Extract the (x, y) coordinate from the center of the cell holding the provided text.  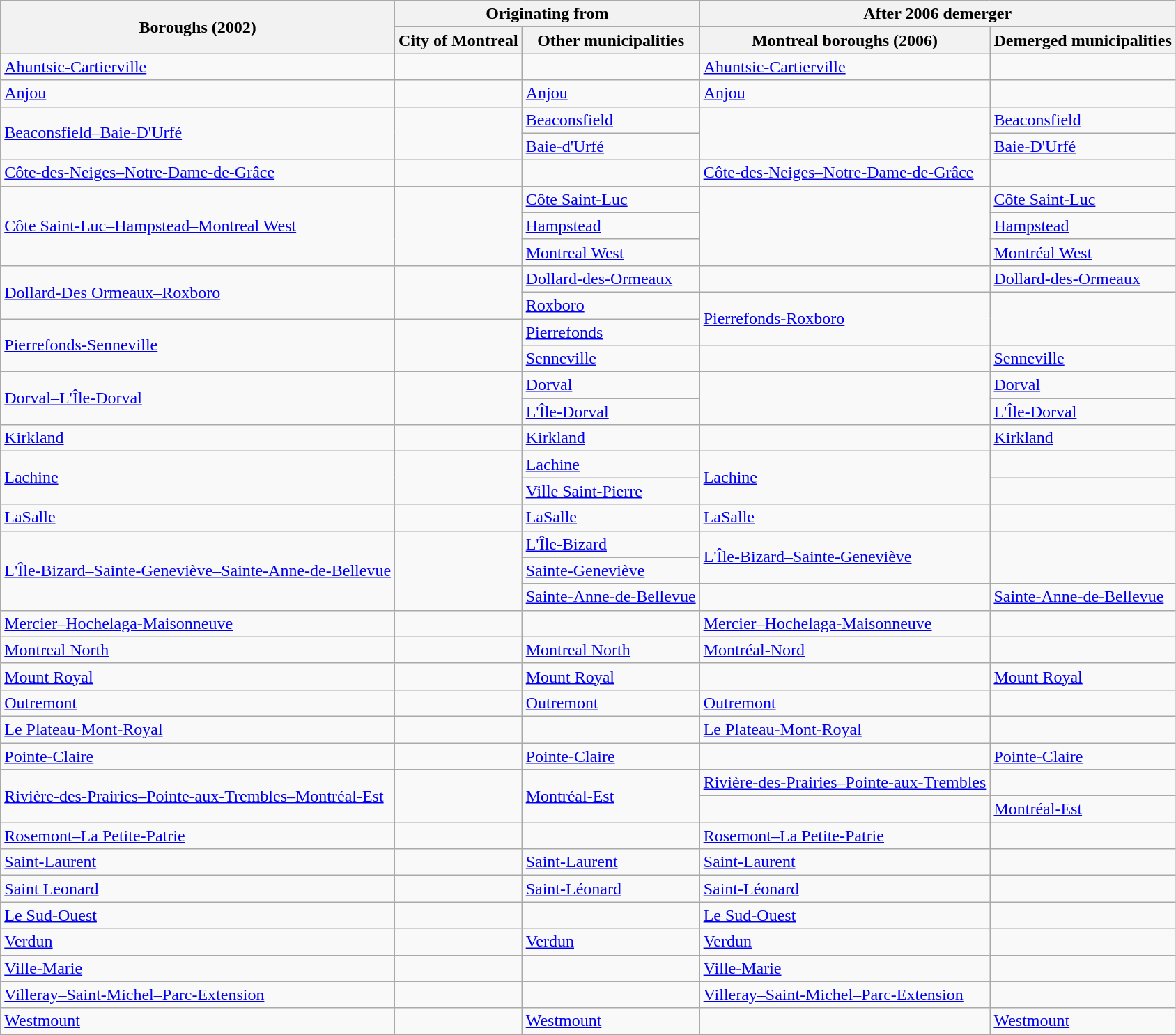
Pierrefonds-Roxboro (844, 318)
Dorval–L'Île-Dorval (198, 398)
Demerged municipalities (1083, 40)
Other municipalities (610, 40)
Pierrefonds (610, 332)
Baie-D'Urfé (1083, 146)
Saint Leonard (198, 889)
Rivière-des-Prairies–Pointe-aux-Trembles–Montréal-Est (198, 796)
Montreal boroughs (2006) (844, 40)
Dollard-Des Ormeaux–Roxboro (198, 292)
Roxboro (610, 305)
Sainte-Geneviève (610, 570)
Ville Saint-Pierre (610, 491)
Boroughs (2002) (198, 27)
L'Île-Bizard (610, 544)
Originating from (548, 14)
After 2006 demerger (938, 14)
Montréal West (1083, 252)
L'Île-Bizard–Sainte-Geneviève (844, 557)
Baie-d'Urfé (610, 146)
Beaconsfield–Baie-D'Urfé (198, 133)
Pierrefonds-Senneville (198, 345)
City of Montreal (458, 40)
Montreal West (610, 252)
Montréal-Nord (844, 650)
Côte Saint-Luc–Hampstead–Montreal West (198, 226)
Rivière-des-Prairies–Pointe-aux-Trembles (844, 783)
L'Île-Bizard–Sainte-Geneviève–Sainte-Anne-de-Bellevue (198, 570)
